Capture the cell that displays the provided text and extract its [X, Y] central coordinate. 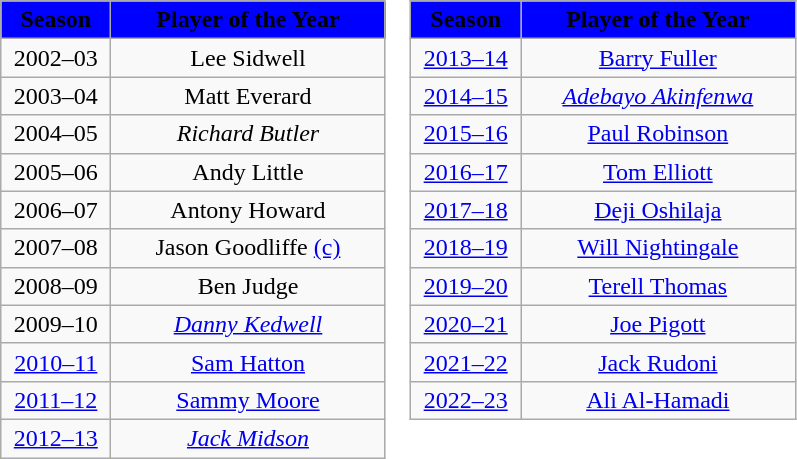
Paul Robinson [658, 134]
2014–15 [466, 96]
2012–13 [56, 438]
2005–06 [56, 172]
2019–20 [466, 286]
2018–19 [466, 248]
2015–16 [466, 134]
Antony Howard [248, 210]
Sammy Moore [248, 400]
2002–03 [56, 58]
2017–18 [466, 210]
2008–09 [56, 286]
Ben Judge [248, 286]
2016–17 [466, 172]
2004–05 [56, 134]
Joe Pigott [658, 324]
Will Nightingale [658, 248]
Barry Fuller [658, 58]
Sam Hatton [248, 362]
2006–07 [56, 210]
2009–10 [56, 324]
Matt Everard [248, 96]
Jason Goodliffe (c) [248, 248]
Ali Al-Hamadi [658, 400]
Tom Elliott [658, 172]
2020–21 [466, 324]
Lee Sidwell [248, 58]
Jack Midson [248, 438]
Terell Thomas [658, 286]
2021–22 [466, 362]
Danny Kedwell [248, 324]
Deji Oshilaja [658, 210]
2010–11 [56, 362]
2022–23 [466, 400]
2007–08 [56, 248]
Jack Rudoni [658, 362]
Richard Butler [248, 134]
Andy Little [248, 172]
2011–12 [56, 400]
2013–14 [466, 58]
Adebayo Akinfenwa [658, 96]
2003–04 [56, 96]
